For the text-containing cell, return its midpoint in (x, y) coordinate format. 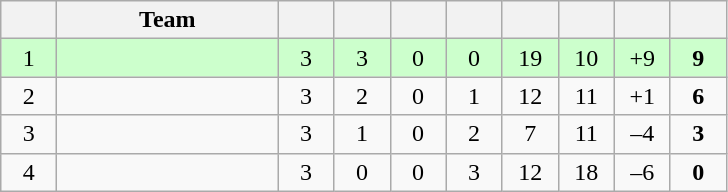
10 (586, 58)
4 (29, 172)
18 (586, 172)
+1 (642, 96)
6 (698, 96)
Team (168, 20)
9 (698, 58)
+9 (642, 58)
–6 (642, 172)
–4 (642, 134)
7 (530, 134)
19 (530, 58)
